Determine the [x, y] coordinate at the center of the cell enclosing the given text.  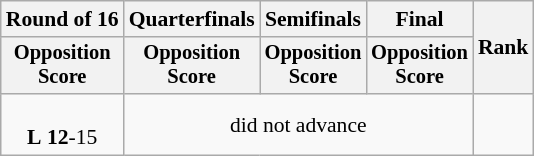
Round of 16 [62, 19]
L 12-15 [62, 124]
Quarterfinals [192, 19]
Semifinals [314, 19]
Final [420, 19]
did not advance [298, 124]
Rank [504, 48]
